Return [x, y] of the center of cell containing provided text 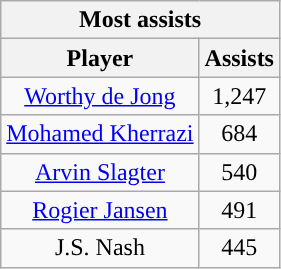
Arvin Slagter [100, 172]
Assists [239, 58]
491 [239, 210]
684 [239, 134]
1,247 [239, 96]
J.S. Nash [100, 248]
445 [239, 248]
Mohamed Kherrazi [100, 134]
Player [100, 58]
Rogier Jansen [100, 210]
Most assists [140, 20]
540 [239, 172]
Worthy de Jong [100, 96]
